Provide the (X, Y) coordinate of the cell's center where the given text is located.  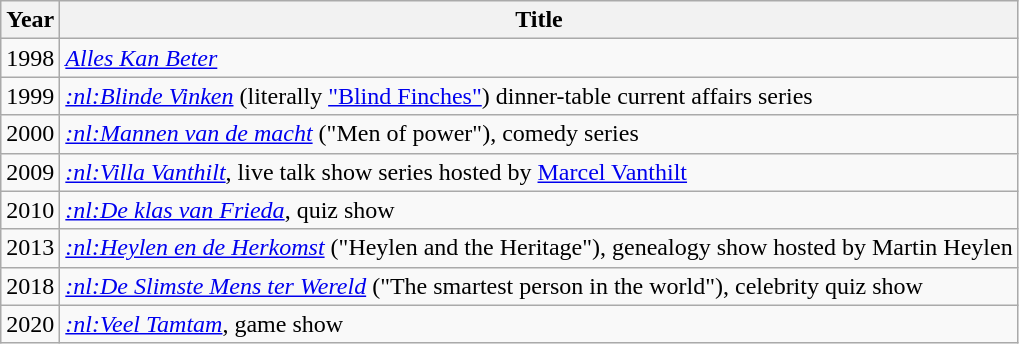
2010 (30, 210)
:nl:Veel Tamtam, game show (539, 324)
2009 (30, 172)
1999 (30, 96)
:nl:Heylen en de Herkomst ("Heylen and the Heritage"), genealogy show hosted by Martin Heylen (539, 248)
2000 (30, 134)
Title (539, 20)
2020 (30, 324)
:nl:Blinde Vinken (literally "Blind Finches") dinner-table current affairs series (539, 96)
2013 (30, 248)
:nl:De Slimste Mens ter Wereld ("The smartest person in the world"), celebrity quiz show (539, 286)
:nl:De klas van Frieda, quiz show (539, 210)
Alles Kan Beter (539, 58)
2018 (30, 286)
Year (30, 20)
:nl:Villa Vanthilt, live talk show series hosted by Marcel Vanthilt (539, 172)
:nl:Mannen van de macht ("Men of power"), comedy series (539, 134)
1998 (30, 58)
